Identify which cell holds the provided text, then report its (x, y) central coordinate. 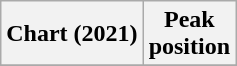
Chart (2021) (72, 34)
Peakposition (189, 34)
